Return [X, Y] of the center of cell containing provided text 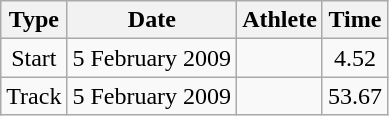
Time [354, 20]
Type [34, 20]
Track [34, 96]
Start [34, 58]
4.52 [354, 58]
53.67 [354, 96]
Athlete [280, 20]
Date [152, 20]
